From the cell containing the given text, extract its center point as [X, Y] coordinate. 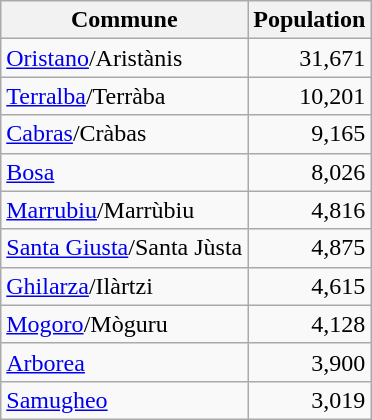
Mogoro/Mòguru [124, 324]
9,165 [310, 134]
Commune [124, 20]
4,615 [310, 286]
Oristano/Aristànis [124, 58]
3,900 [310, 362]
Bosa [124, 172]
4,816 [310, 210]
Samugheo [124, 400]
3,019 [310, 400]
8,026 [310, 172]
10,201 [310, 96]
4,875 [310, 248]
Marrubiu/Marrùbiu [124, 210]
Cabras/Cràbas [124, 134]
Population [310, 20]
Arborea [124, 362]
Terralba/Terràba [124, 96]
Ghilarza/Ilàrtzi [124, 286]
31,671 [310, 58]
4,128 [310, 324]
Santa Giusta/Santa Jùsta [124, 248]
